Provide the (x, y) coordinate of the cell's center where the given text is located.  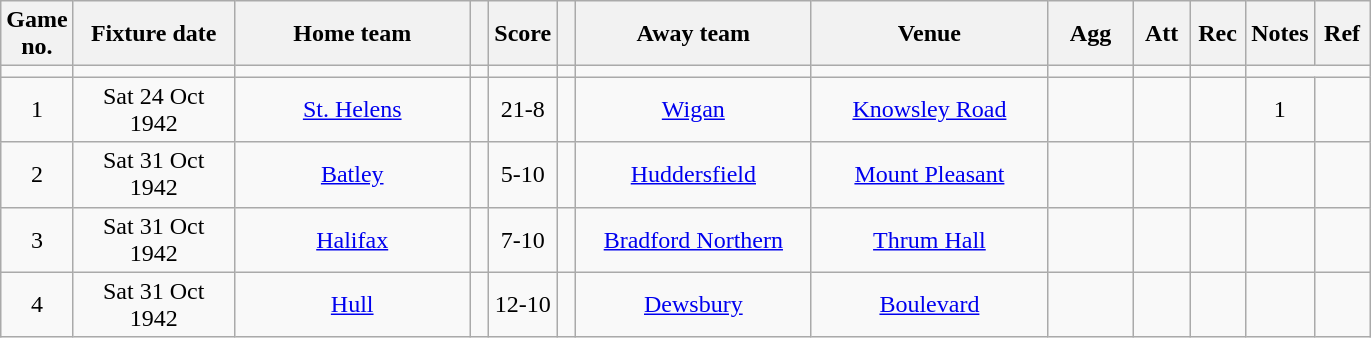
Home team (352, 34)
12-10 (523, 304)
Boulevard (929, 304)
Bradford Northern (693, 240)
Huddersfield (693, 174)
Fixture date (154, 34)
2 (37, 174)
Sat 24 Oct 1942 (154, 110)
Dewsbury (693, 304)
Wigan (693, 110)
Hull (352, 304)
21-8 (523, 110)
7-10 (523, 240)
4 (37, 304)
Thrum Hall (929, 240)
Ref (1342, 34)
Knowsley Road (929, 110)
Notes (1280, 34)
Away team (693, 34)
St. Helens (352, 110)
Rec (1218, 34)
Agg (1090, 34)
Venue (929, 34)
Score (523, 34)
Mount Pleasant (929, 174)
Att (1162, 34)
Game no. (37, 34)
3 (37, 240)
Batley (352, 174)
Halifax (352, 240)
5-10 (523, 174)
